Capture the cell that displays the provided text and extract its (x, y) central coordinate. 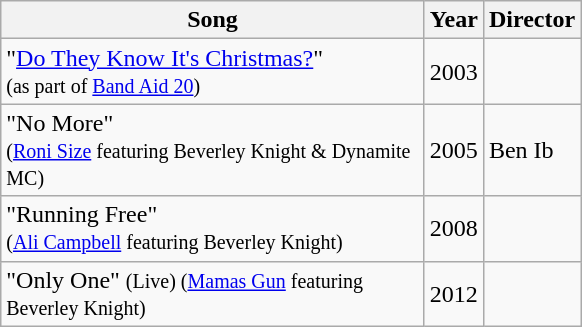
Year (454, 20)
"Running Free" (Ali Campbell featuring Beverley Knight) (213, 228)
2008 (454, 228)
2005 (454, 150)
"Only One" (Live) (Mamas Gun featuring Beverley Knight) (213, 294)
Song (213, 20)
"Do They Know It's Christmas?" (as part of Band Aid 20) (213, 72)
"No More" (Roni Size featuring Beverley Knight & Dynamite MC) (213, 150)
Director (532, 20)
2012 (454, 294)
2003 (454, 72)
Ben Ib (532, 150)
